Capture the cell that displays the provided text and extract its (X, Y) central coordinate. 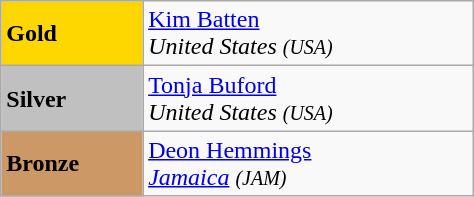
Deon HemmingsJamaica (JAM) (308, 164)
Silver (72, 98)
Gold (72, 34)
Tonja BufordUnited States (USA) (308, 98)
Kim BattenUnited States (USA) (308, 34)
Bronze (72, 164)
